Return the [x, y] coordinate for the center point of the cell that contains the specified text.  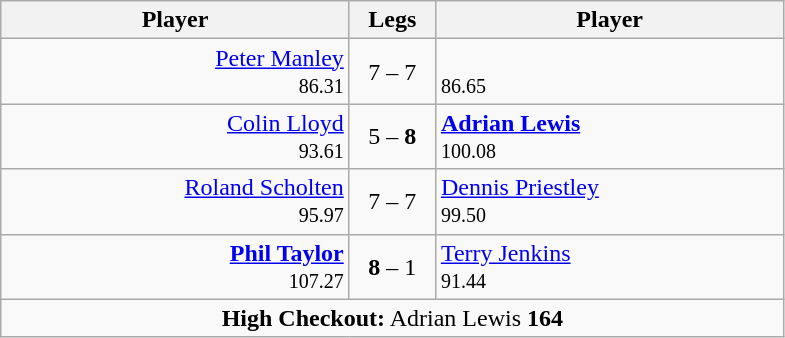
High Checkout: Adrian Lewis 164 [392, 318]
Adrian Lewis 100.08 [610, 136]
Legs [392, 20]
8 – 1 [392, 266]
86.65 [610, 72]
Dennis Priestley 99.50 [610, 202]
Colin Lloyd 93.61 [176, 136]
5 – 8 [392, 136]
Terry Jenkins 91.44 [610, 266]
Roland Scholten 95.97 [176, 202]
Phil Taylor 107.27 [176, 266]
Peter Manley 86.31 [176, 72]
